Scan for the cell matching the given text and deliver its (X, Y) coordinate at center. 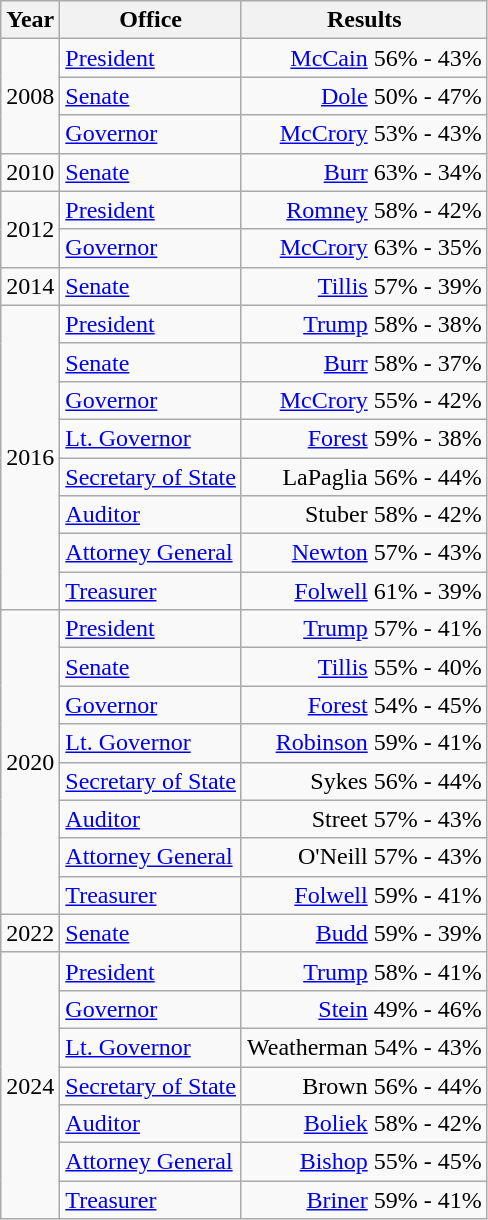
2016 (30, 457)
Stein 49% - 46% (364, 1009)
Burr 63% - 34% (364, 172)
Dole 50% - 47% (364, 96)
2024 (30, 1085)
Brown 56% - 44% (364, 1085)
Newton 57% - 43% (364, 553)
Bishop 55% - 45% (364, 1162)
2008 (30, 96)
Burr 58% - 37% (364, 362)
Trump 58% - 41% (364, 971)
Forest 59% - 38% (364, 438)
Trump 57% - 41% (364, 629)
Office (151, 20)
Results (364, 20)
Budd 59% - 39% (364, 933)
2014 (30, 286)
Romney 58% - 42% (364, 210)
O'Neill 57% - 43% (364, 857)
Robinson 59% - 41% (364, 743)
McCrory 55% - 42% (364, 400)
LaPaglia 56% - 44% (364, 477)
Street 57% - 43% (364, 819)
2010 (30, 172)
Trump 58% - 38% (364, 324)
2022 (30, 933)
McCrory 63% - 35% (364, 248)
Folwell 59% - 41% (364, 895)
Tillis 57% - 39% (364, 286)
Briner 59% - 41% (364, 1200)
Folwell 61% - 39% (364, 591)
Weatherman 54% - 43% (364, 1047)
Tillis 55% - 40% (364, 667)
Boliek 58% - 42% (364, 1124)
Sykes 56% - 44% (364, 781)
2012 (30, 229)
Year (30, 20)
Forest 54% - 45% (364, 705)
McCrory 53% - 43% (364, 134)
Stuber 58% - 42% (364, 515)
McCain 56% - 43% (364, 58)
2020 (30, 762)
